Identify which cell holds the provided text, then report its (x, y) central coordinate. 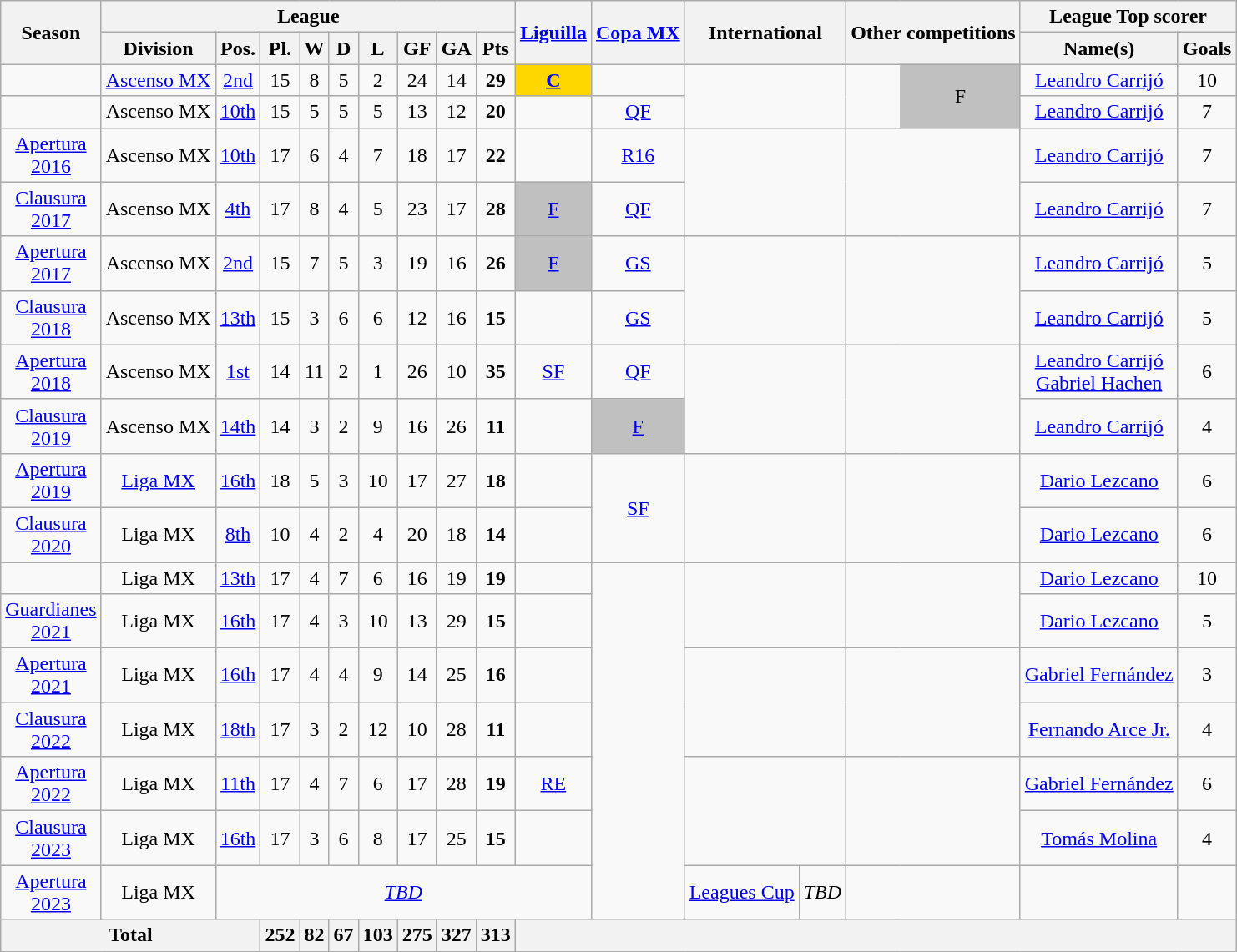
Leagues Cup (741, 893)
GF (417, 48)
Clausura 2020 (51, 534)
RE (553, 784)
League (308, 17)
18th (238, 729)
L (377, 48)
Clausura 2018 (51, 317)
Guardianes 2021 (51, 621)
327 (456, 935)
Clausura 2017 (51, 209)
Liguilla (553, 33)
1 (377, 372)
Pl. (280, 48)
24 (417, 80)
8th (238, 534)
Apertura 2019 (51, 481)
103 (377, 935)
Name(s) (1098, 48)
27 (456, 481)
R16 (638, 155)
W (314, 48)
C (553, 80)
D (344, 48)
League Top scorer (1128, 17)
Pos. (238, 48)
4th (238, 209)
Apertura 2022 (51, 784)
International (765, 33)
1st (238, 372)
Clausura 2019 (51, 426)
275 (417, 935)
Clausura 2022 (51, 729)
252 (280, 935)
22 (496, 155)
GA (456, 48)
313 (496, 935)
67 (344, 935)
Other competitions (933, 33)
Fernando Arce Jr. (1098, 729)
Clausura 2023 (51, 838)
82 (314, 935)
Apertura 2023 (51, 893)
14th (238, 426)
Pts (496, 48)
Leandro Carrijó Gabriel Hachen (1098, 372)
35 (496, 372)
Apertura 2016 (51, 155)
Apertura 2021 (51, 676)
Goals (1207, 48)
Tomás Molina (1098, 838)
Apertura 2018 (51, 372)
Division (159, 48)
11th (238, 784)
Total (130, 935)
Apertura 2017 (51, 264)
23 (417, 209)
Copa MX (638, 33)
Season (51, 33)
